Find where the given text appears and provide that cell's center as [X, Y] coordinate. 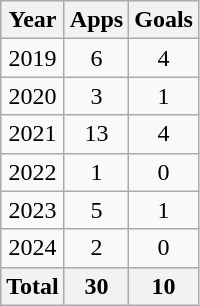
Year [33, 20]
2021 [33, 134]
3 [96, 96]
2 [96, 248]
6 [96, 58]
Total [33, 286]
Goals [164, 20]
2024 [33, 248]
10 [164, 286]
13 [96, 134]
2020 [33, 96]
2023 [33, 210]
5 [96, 210]
2022 [33, 172]
2019 [33, 58]
Apps [96, 20]
30 [96, 286]
